Provide the (x, y) coordinate of the cell's center where the given text is located.  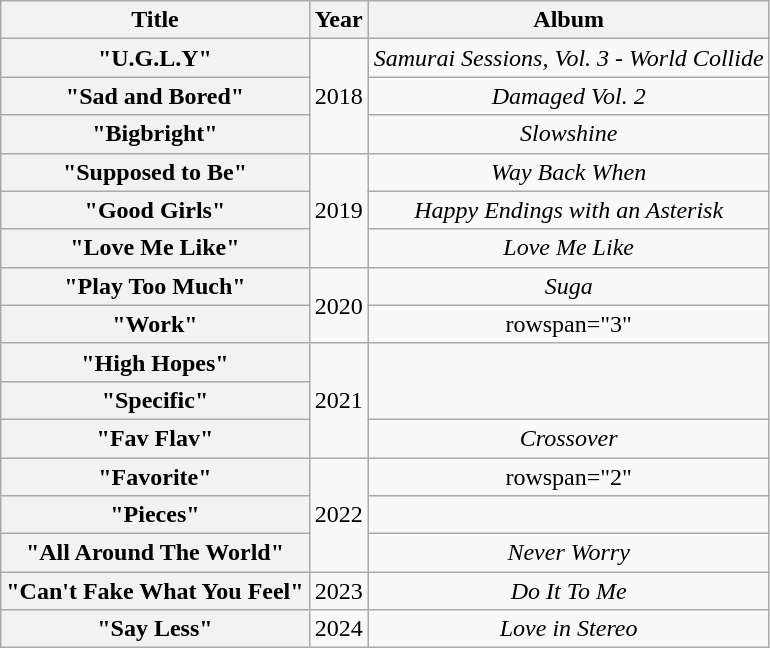
"Specific" (155, 400)
2022 (338, 515)
"Say Less" (155, 629)
"Supposed to Be" (155, 172)
"Sad and Bored" (155, 96)
Do It To Me (568, 591)
"U.G.L.Y" (155, 58)
Album (568, 20)
Never Worry (568, 553)
"Love Me Like" (155, 248)
2023 (338, 591)
"Can't Fake What You Feel" (155, 591)
Crossover (568, 438)
Love in Stereo (568, 629)
Suga (568, 286)
Year (338, 20)
"Work" (155, 324)
"All Around The World" (155, 553)
2021 (338, 400)
rowspan="3" (568, 324)
2018 (338, 96)
"High Hopes" (155, 362)
Samurai Sessions, Vol. 3 - World Collide (568, 58)
rowspan="2" (568, 477)
"Favorite" (155, 477)
Happy Endings with an Asterisk (568, 210)
"Pieces" (155, 515)
"Play Too Much" (155, 286)
"Good Girls" (155, 210)
Love Me Like (568, 248)
Title (155, 20)
Slowshine (568, 134)
"Bigbright" (155, 134)
"Fav Flav" (155, 438)
2024 (338, 629)
2020 (338, 305)
Way Back When (568, 172)
Damaged Vol. 2 (568, 96)
2019 (338, 210)
